Find where the given text appears and provide that cell's center as [x, y] coordinate. 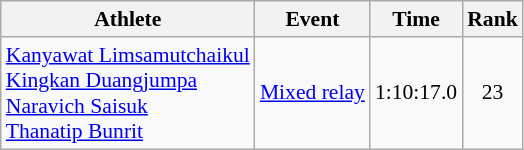
1:10:17.0 [416, 93]
Event [312, 19]
Mixed relay [312, 93]
Athlete [128, 19]
Rank [492, 19]
Kanyawat LimsamutchaikulKingkan DuangjumpaNaravich SaisukThanatip Bunrit [128, 93]
Time [416, 19]
23 [492, 93]
